For the text-containing cell, return its midpoint in (x, y) coordinate format. 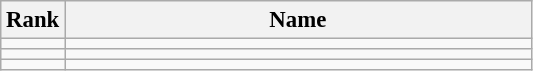
Rank (33, 20)
Name (298, 20)
